Locate the cell with the specified text and output its [x, y] center coordinate. 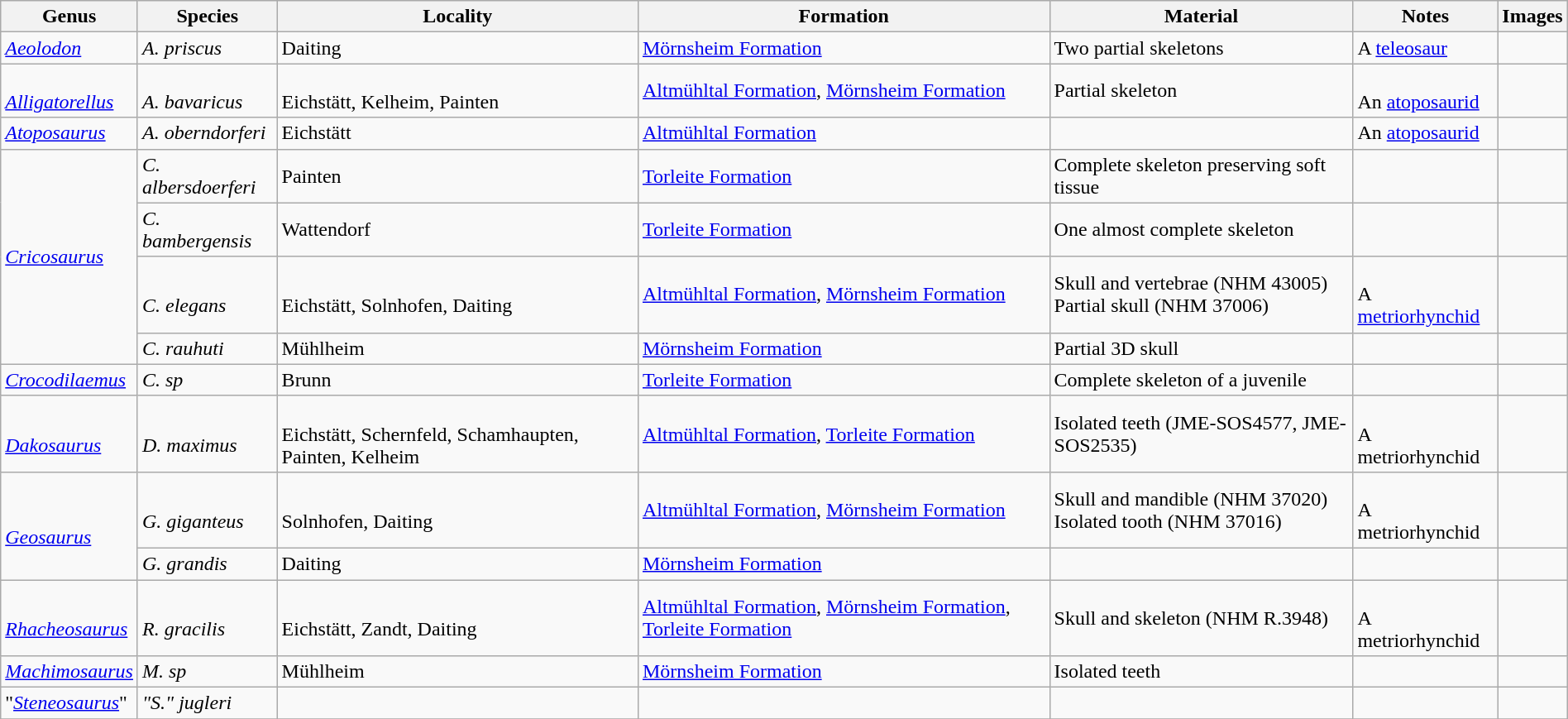
G. grandis [207, 563]
Complete skeleton of a juvenile [1201, 380]
Brunn [457, 380]
Eichstätt, Zandt, Daiting [457, 617]
A teleosaur [1426, 48]
Machimosaurus [69, 672]
A. bavaricus [207, 91]
Altmühltal Formation, Torleite Formation [844, 434]
Complete skeleton preserving soft tissue [1201, 175]
Genus [69, 17]
Isolated teeth [1201, 672]
A. priscus [207, 48]
Altmühltal Formation, Mörnsheim Formation, Torleite Formation [844, 617]
Material [1201, 17]
C. sp [207, 380]
Wattendorf [457, 230]
Eichstätt, Kelheim, Painten [457, 91]
Crocodilaemus [69, 380]
One almost complete skeleton [1201, 230]
D. maximus [207, 434]
Species [207, 17]
Rhacheosaurus [69, 617]
Images [1532, 17]
A. oberndorferi [207, 133]
Painten [457, 175]
Locality [457, 17]
Eichstätt, Solnhofen, Daiting [457, 295]
R. gracilis [207, 617]
Alligatorellus [69, 91]
G. giganteus [207, 510]
Aeolodon [69, 48]
Formation [844, 17]
Cricosaurus [69, 256]
Skull and vertebrae (NHM 43005)Partial skull (NHM 37006) [1201, 295]
C. elegans [207, 295]
"Steneosaurus" [69, 703]
Isolated teeth (JME-SOS4577, JME-SOS2535) [1201, 434]
Eichstätt [457, 133]
M. sp [207, 672]
Solnhofen, Daiting [457, 510]
Partial 3D skull [1201, 348]
Two partial skeletons [1201, 48]
Skull and skeleton (NHM R.3948) [1201, 617]
C. bambergensis [207, 230]
Skull and mandible (NHM 37020)Isolated tooth (NHM 37016) [1201, 510]
Eichstätt, Schernfeld, Schamhaupten, Painten, Kelheim [457, 434]
Partial skeleton [1201, 91]
"S." jugleri [207, 703]
C. albersdoerferi [207, 175]
Atoposaurus [69, 133]
C. rauhuti [207, 348]
Dakosaurus [69, 434]
Geosaurus [69, 525]
Altmühltal Formation [844, 133]
Notes [1426, 17]
